For the text-containing cell, return its midpoint in (X, Y) coordinate format. 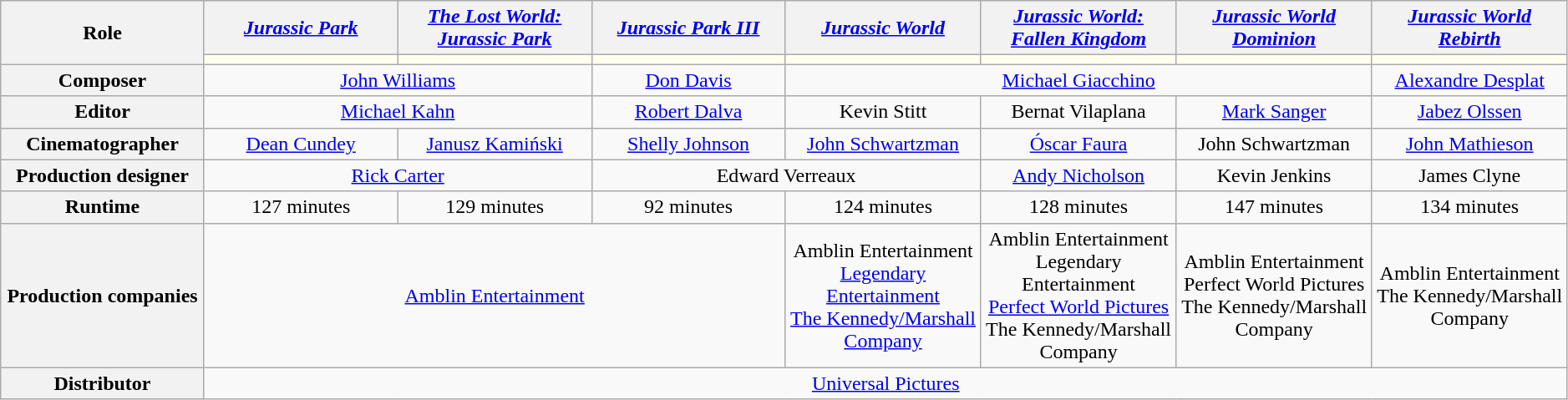
James Clyne (1469, 175)
Jurassic World Rebirth (1469, 28)
Janusz Kamiński (495, 144)
Amblin EntertainmentLegendary EntertainmentPerfect World PicturesThe Kennedy/Marshall Company (1078, 296)
Runtime (103, 207)
John Williams (398, 80)
Cinematographer (103, 144)
Dean Cundey (301, 144)
Role (103, 33)
John Mathieson (1469, 144)
Michael Giacchino (1078, 80)
Edward Verreaux (786, 175)
Jurassic Park III (688, 28)
Robert Dalva (688, 112)
The Lost World:Jurassic Park (495, 28)
Don Davis (688, 80)
128 minutes (1078, 207)
Kevin Stitt (883, 112)
Production companies (103, 296)
147 minutes (1274, 207)
Rick Carter (398, 175)
Editor (103, 112)
Alexandre Desplat (1469, 80)
Bernat Vilaplana (1078, 112)
Jurassic WorldDominion (1274, 28)
Mark Sanger (1274, 112)
Amblin EntertainmentThe Kennedy/Marshall Company (1469, 296)
Jurassic Park (301, 28)
Amblin Entertainment (495, 296)
Jurassic World:Fallen Kingdom (1078, 28)
129 minutes (495, 207)
Amblin EntertainmentLegendary EntertainmentThe Kennedy/Marshall Company (883, 296)
Production designer (103, 175)
Jurassic World (883, 28)
127 minutes (301, 207)
Distributor (103, 383)
Óscar Faura (1078, 144)
Andy Nicholson (1078, 175)
Shelly Johnson (688, 144)
124 minutes (883, 207)
Amblin EntertainmentPerfect World PicturesThe Kennedy/Marshall Company (1274, 296)
Universal Pictures (885, 383)
Composer (103, 80)
Michael Kahn (398, 112)
Jabez Olssen (1469, 112)
Kevin Jenkins (1274, 175)
92 minutes (688, 207)
134 minutes (1469, 207)
